Pinpoint the cell where the given text exists, returning its [x, y] midpoint coordinate. 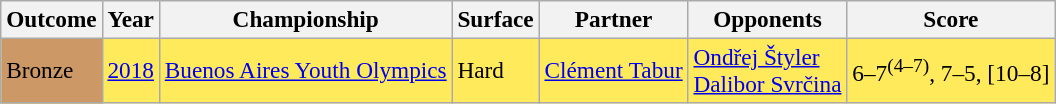
Outcome [52, 19]
Partner [614, 19]
Opponents [768, 19]
2018 [130, 70]
6–7(4–7), 7–5, [10–8] [951, 70]
Surface [496, 19]
Score [951, 19]
Clément Tabur [614, 70]
Ondřej Štyler Dalibor Svrčina [768, 70]
Bronze [52, 70]
Buenos Aires Youth Olympics [306, 70]
Year [130, 19]
Hard [496, 70]
Championship [306, 19]
